Pinpoint the cell where the given text exists, returning its (X, Y) midpoint coordinate. 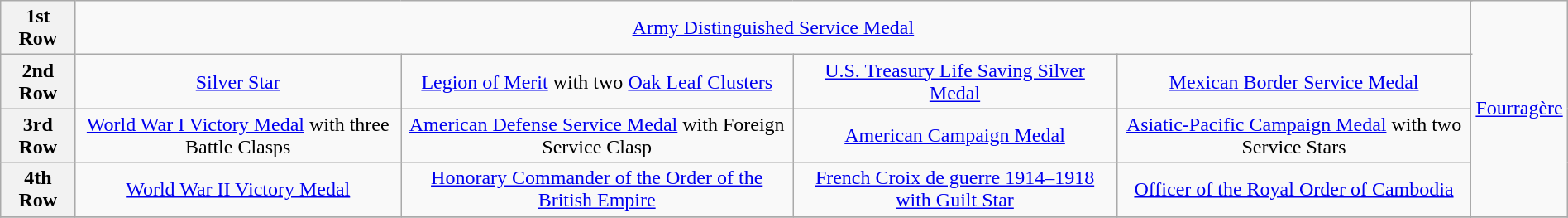
2nd Row (38, 81)
3rd Row (38, 136)
Fourragère (1519, 109)
Mexican Border Service Medal (1293, 81)
Honorary Commander of the Order of the British Empire (597, 189)
4th Row (38, 189)
American Campaign Medal (954, 136)
French Croix de guerre 1914–1918 with Guilt Star (954, 189)
Army Distinguished Service Medal (773, 28)
World War II Victory Medal (238, 189)
Asiatic-Pacific Campaign Medal with two Service Stars (1293, 136)
Officer of the Royal Order of Cambodia (1293, 189)
1st Row (38, 28)
Silver Star (238, 81)
Legion of Merit with two Oak Leaf Clusters (597, 81)
American Defense Service Medal with Foreign Service Clasp (597, 136)
World War I Victory Medal with three Battle Clasps (238, 136)
U.S. Treasury Life Saving Silver Medal (954, 81)
